Capture the cell that displays the provided text and extract its (X, Y) central coordinate. 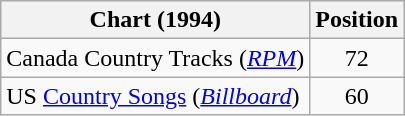
Chart (1994) (156, 20)
60 (357, 96)
72 (357, 58)
US Country Songs (Billboard) (156, 96)
Position (357, 20)
Canada Country Tracks (RPM) (156, 58)
